Provide the [X, Y] coordinate of the cell's center where the given text is located.  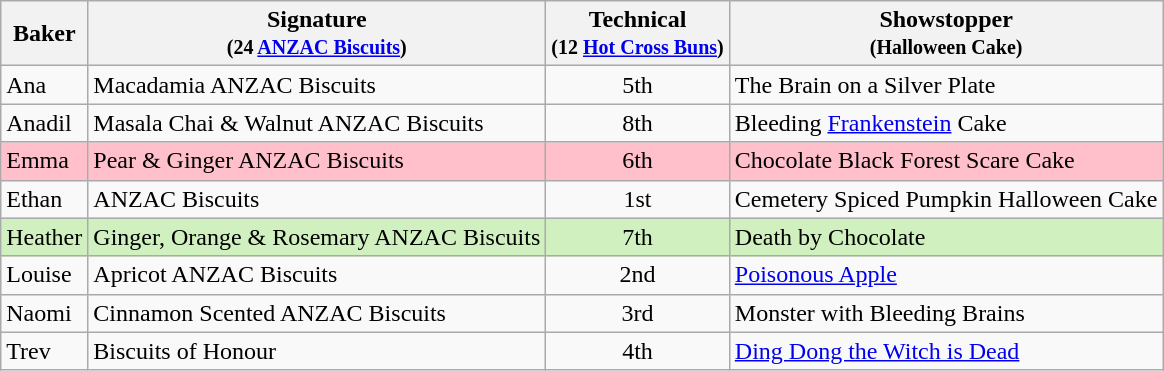
Ethan [44, 199]
Poisonous Apple [946, 275]
Naomi [44, 313]
Louise [44, 275]
Anadil [44, 123]
Ana [44, 85]
2nd [638, 275]
Chocolate Black Forest Scare Cake [946, 161]
5th [638, 85]
Signature(24 ANZAC Biscuits) [317, 34]
Cemetery Spiced Pumpkin Halloween Cake [946, 199]
Macadamia ANZAC Biscuits [317, 85]
6th [638, 161]
1st [638, 199]
Ding Dong the Witch is Dead [946, 351]
Monster with Bleeding Brains [946, 313]
Pear & Ginger ANZAC Biscuits [317, 161]
Emma [44, 161]
Bleeding Frankenstein Cake [946, 123]
Showstopper(Halloween Cake) [946, 34]
Baker [44, 34]
3rd [638, 313]
ANZAC Biscuits [317, 199]
Apricot ANZAC Biscuits [317, 275]
The Brain on a Silver Plate [946, 85]
Cinnamon Scented ANZAC Biscuits [317, 313]
Technical(12 Hot Cross Buns) [638, 34]
Masala Chai & Walnut ANZAC Biscuits [317, 123]
Trev [44, 351]
Biscuits of Honour [317, 351]
8th [638, 123]
7th [638, 237]
Ginger, Orange & Rosemary ANZAC Biscuits [317, 237]
Heather [44, 237]
Death by Chocolate [946, 237]
4th [638, 351]
